Determine the (X, Y) coordinate at the center of the cell enclosing the given text.  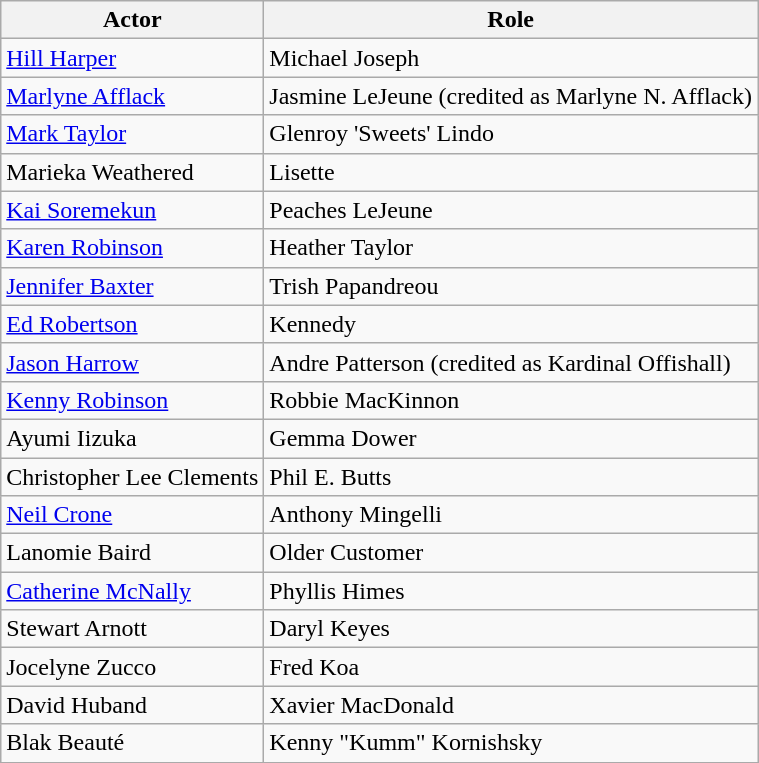
Ayumi Iizuka (132, 438)
Andre Patterson (credited as Kardinal Offishall) (511, 362)
Catherine McNally (132, 591)
Kenny "Kumm" Kornishsky (511, 743)
Stewart Arnott (132, 629)
Gemma Dower (511, 438)
Kai Soremekun (132, 210)
Marlyne Afflack (132, 96)
Trish Papandreou (511, 286)
Jasmine LeJeune (credited as Marlyne N. Afflack) (511, 96)
Hill Harper (132, 58)
Blak Beauté (132, 743)
David Huband (132, 705)
Daryl Keyes (511, 629)
Karen Robinson (132, 248)
Jennifer Baxter (132, 286)
Older Customer (511, 553)
Kennedy (511, 324)
Michael Joseph (511, 58)
Jason Harrow (132, 362)
Kenny Robinson (132, 400)
Jocelyne Zucco (132, 667)
Marieka Weathered (132, 172)
Peaches LeJeune (511, 210)
Anthony Mingelli (511, 515)
Fred Koa (511, 667)
Ed Robertson (132, 324)
Phil E. Butts (511, 477)
Neil Crone (132, 515)
Role (511, 20)
Lisette (511, 172)
Lanomie Baird (132, 553)
Heather Taylor (511, 248)
Mark Taylor (132, 134)
Phyllis Himes (511, 591)
Robbie MacKinnon (511, 400)
Actor (132, 20)
Glenroy 'Sweets' Lindo (511, 134)
Xavier MacDonald (511, 705)
Christopher Lee Clements (132, 477)
